Identify which cell holds the provided text, then report its [X, Y] central coordinate. 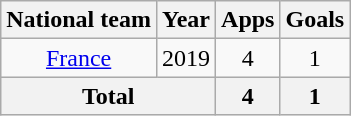
Apps [248, 20]
National team [79, 20]
Year [186, 20]
Total [108, 96]
Goals [315, 20]
France [79, 58]
2019 [186, 58]
